Return the [x, y] coordinate for the center point of the cell that contains the specified text.  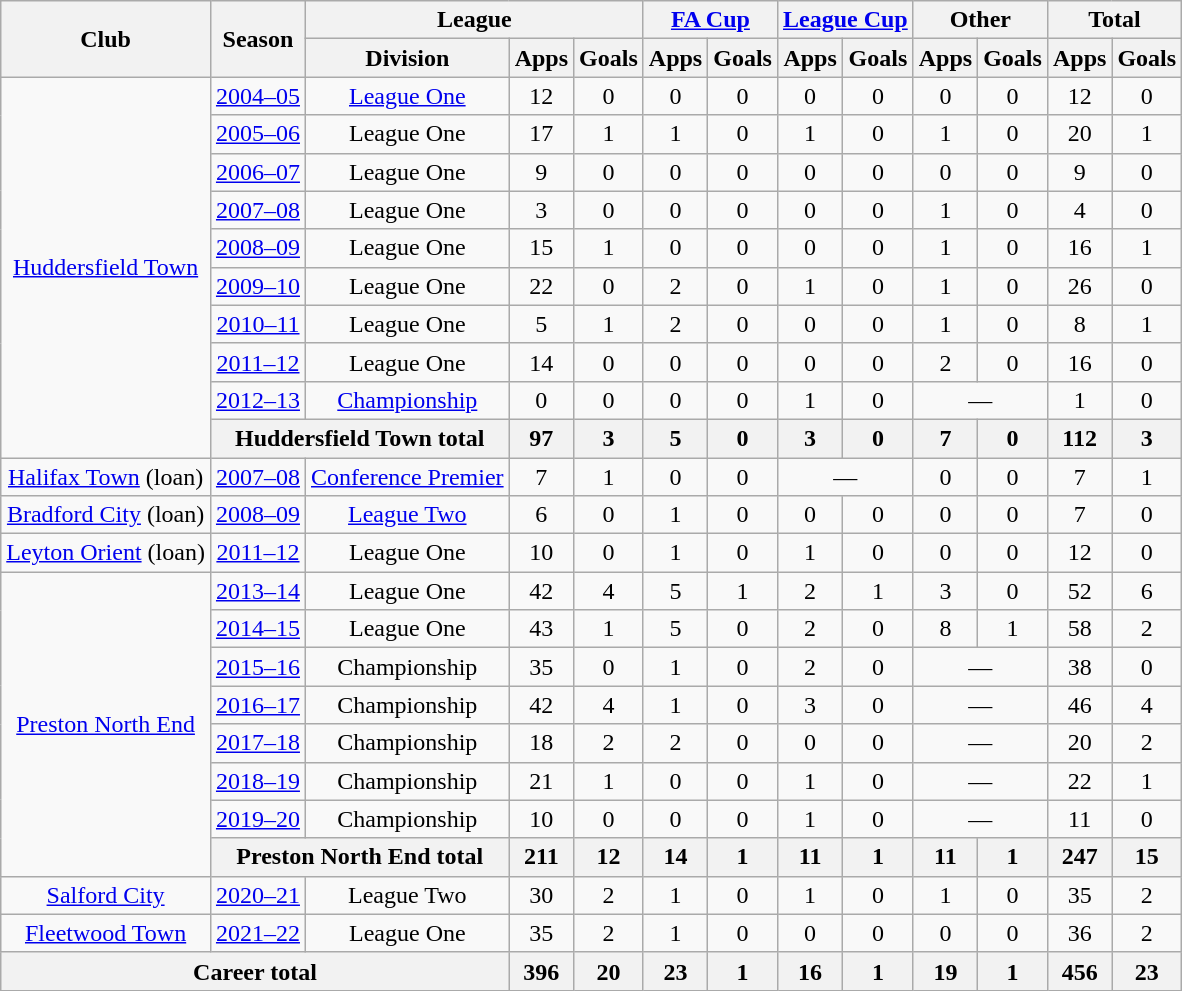
2021–22 [258, 933]
2013–14 [258, 591]
2020–21 [258, 895]
43 [541, 629]
58 [1079, 629]
Season [258, 39]
2004–05 [258, 96]
396 [541, 971]
Total [1114, 20]
30 [541, 895]
97 [541, 438]
2006–07 [258, 172]
League [474, 20]
2005–06 [258, 134]
2015–16 [258, 667]
2017–18 [258, 743]
FA Cup [710, 20]
2012–13 [258, 400]
Preston North End [106, 724]
2014–15 [258, 629]
Other [980, 20]
Conference Premier [407, 477]
19 [945, 971]
2019–20 [258, 819]
38 [1079, 667]
211 [541, 857]
2009–10 [258, 286]
247 [1079, 857]
Preston North End total [360, 857]
Huddersfield Town [106, 268]
456 [1079, 971]
League Cup [845, 20]
2016–17 [258, 705]
36 [1079, 933]
2018–19 [258, 781]
Halifax Town (loan) [106, 477]
2010–11 [258, 324]
Leyton Orient (loan) [106, 553]
Division [407, 58]
17 [541, 134]
46 [1079, 705]
21 [541, 781]
Career total [255, 971]
Bradford City (loan) [106, 515]
26 [1079, 286]
Fleetwood Town [106, 933]
Salford City [106, 895]
52 [1079, 591]
Huddersfield Town total [360, 438]
Club [106, 39]
18 [541, 743]
112 [1079, 438]
